Locate the cell with the specified text and output its [X, Y] center coordinate. 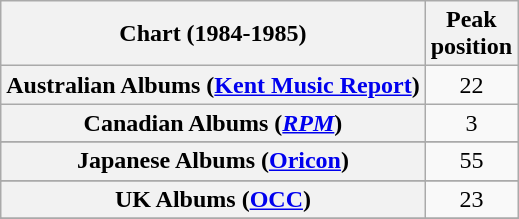
UK Albums (OCC) [213, 199]
Japanese Albums (Oricon) [213, 161]
3 [471, 123]
Canadian Albums (RPM) [213, 123]
Australian Albums (Kent Music Report) [213, 85]
22 [471, 85]
Peak position [471, 34]
55 [471, 161]
23 [471, 199]
Chart (1984-1985) [213, 34]
